Return [x, y] of the center of cell containing provided text 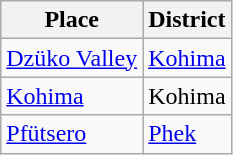
Place [72, 20]
Phek [187, 134]
Dzüko Valley [72, 58]
District [187, 20]
Pfütsero [72, 134]
